From the cell containing the given text, extract its center point as (x, y) coordinate. 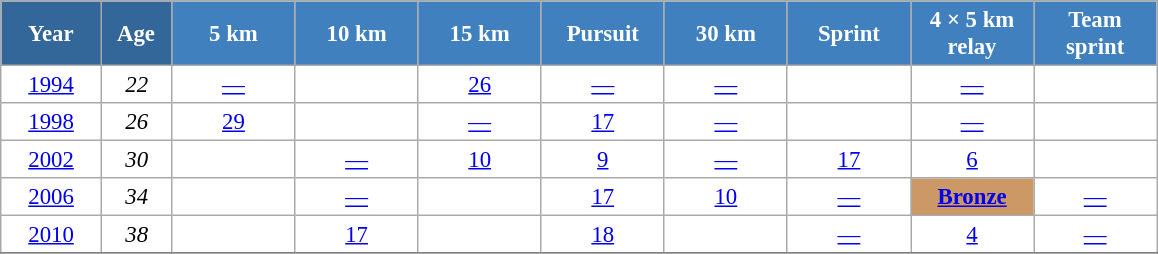
Team sprint (1096, 34)
38 (136, 235)
30 km (726, 34)
10 km (356, 34)
2002 (52, 160)
1994 (52, 85)
30 (136, 160)
Age (136, 34)
Pursuit (602, 34)
6 (972, 160)
5 km (234, 34)
Bronze (972, 197)
4 × 5 km relay (972, 34)
34 (136, 197)
2006 (52, 197)
18 (602, 235)
29 (234, 122)
2010 (52, 235)
4 (972, 235)
1998 (52, 122)
9 (602, 160)
Sprint (848, 34)
Year (52, 34)
15 km (480, 34)
22 (136, 85)
